Return the [x, y] coordinate for the center point of the cell that contains the specified text.  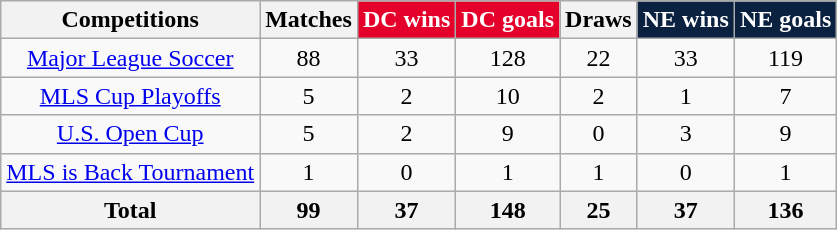
DC wins [406, 20]
128 [508, 58]
DC goals [508, 20]
99 [309, 210]
Competitions [130, 20]
Matches [309, 20]
Total [130, 210]
NE goals [785, 20]
NE wins [686, 20]
Major League Soccer [130, 58]
U.S. Open Cup [130, 134]
25 [599, 210]
148 [508, 210]
136 [785, 210]
MLS Cup Playoffs [130, 96]
3 [686, 134]
Draws [599, 20]
10 [508, 96]
22 [599, 58]
88 [309, 58]
7 [785, 96]
MLS is Back Tournament [130, 172]
119 [785, 58]
